Identify which cell holds the provided text, then report its (X, Y) central coordinate. 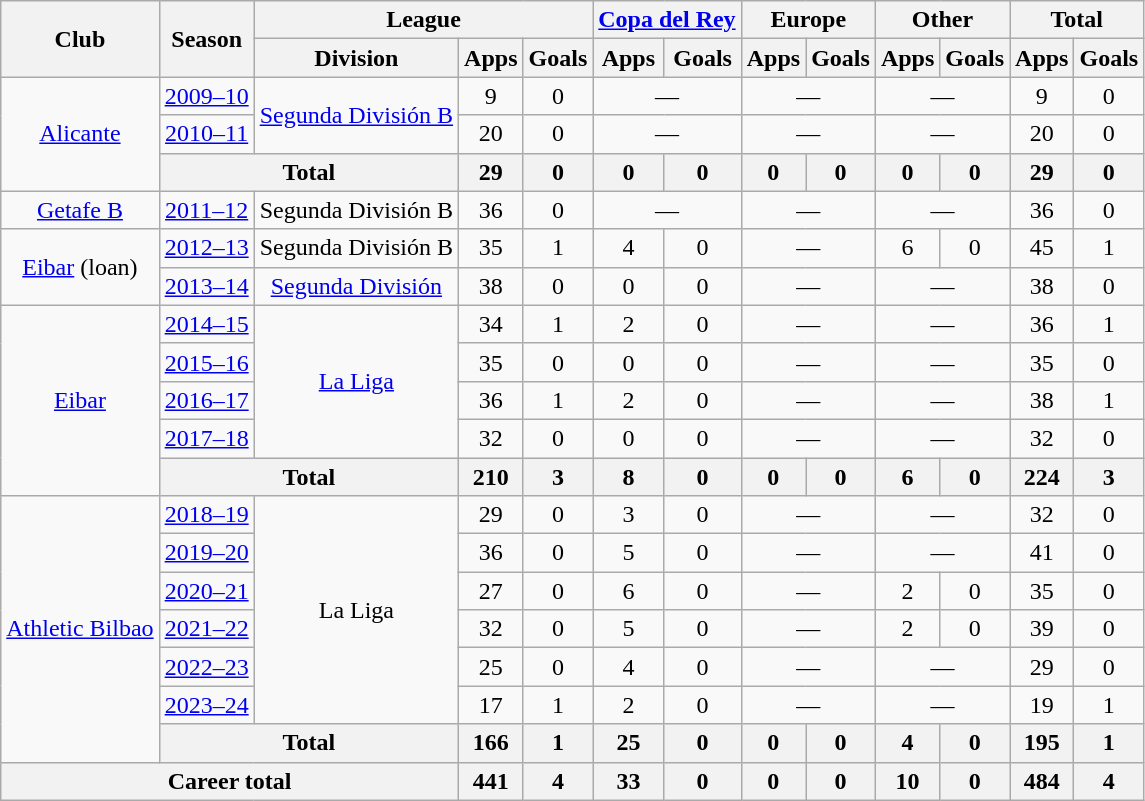
2019–20 (206, 553)
19 (1042, 705)
2022–23 (206, 667)
8 (628, 477)
Eibar (loan) (80, 267)
17 (491, 705)
2023–24 (206, 705)
2010–11 (206, 134)
Club (80, 39)
2014–15 (206, 324)
2016–17 (206, 400)
41 (1042, 553)
2021–22 (206, 629)
2012–13 (206, 248)
Division (356, 58)
2020–21 (206, 591)
2017–18 (206, 438)
Other (942, 20)
33 (628, 781)
Copa del Rey (667, 20)
224 (1042, 477)
27 (491, 591)
Segunda División (356, 286)
195 (1042, 743)
166 (491, 743)
34 (491, 324)
Season (206, 39)
Eibar (80, 400)
441 (491, 781)
2011–12 (206, 210)
Career total (230, 781)
Athletic Bilbao (80, 629)
2013–14 (206, 286)
10 (907, 781)
League (424, 20)
Alicante (80, 134)
Europe (808, 20)
45 (1042, 248)
39 (1042, 629)
210 (491, 477)
Getafe B (80, 210)
484 (1042, 781)
2015–16 (206, 362)
2018–19 (206, 515)
2009–10 (206, 96)
